Locate the cell with the specified text and output its (X, Y) center coordinate. 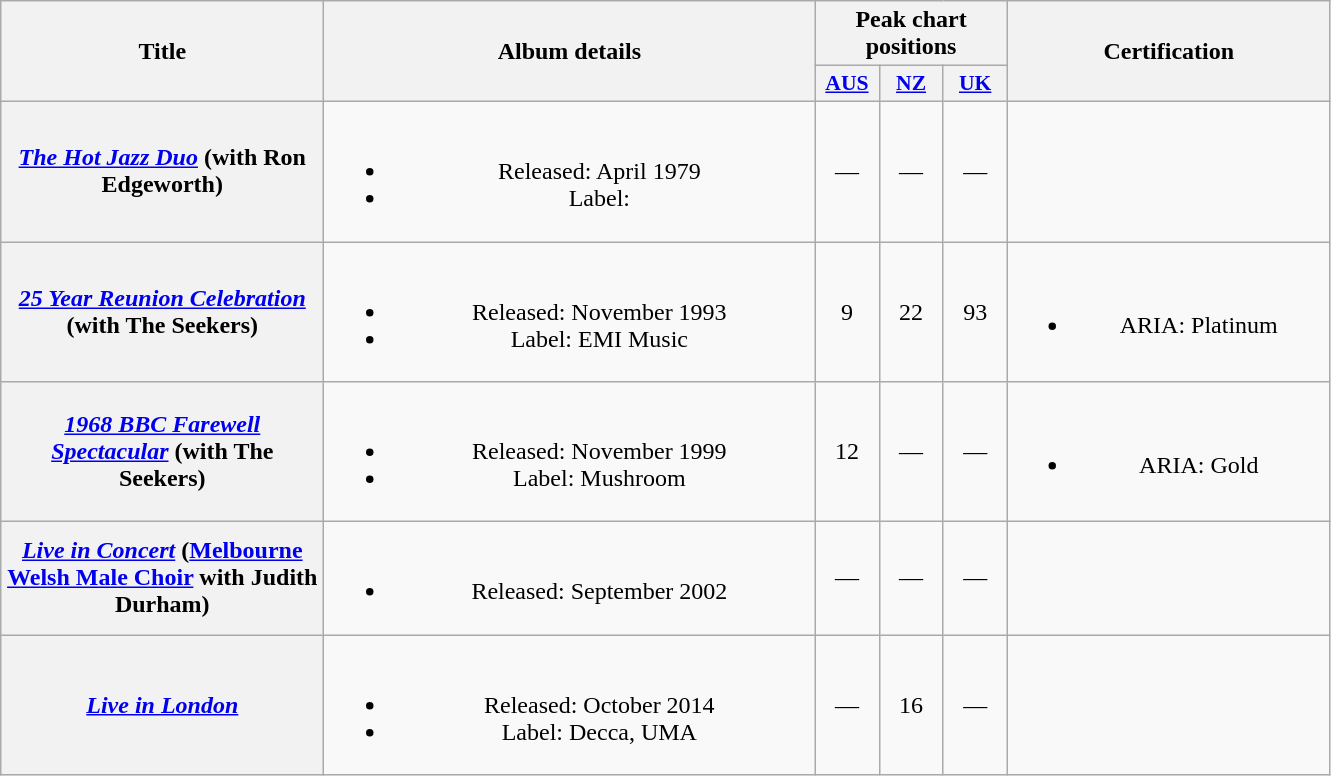
Peak chart positions (911, 34)
Certification (1168, 52)
22 (911, 312)
The Hot Jazz Duo (with Ron Edgeworth) (162, 171)
Released: April 1979Label: (570, 171)
25 Year Reunion Celebration (with The Seekers) (162, 312)
Released: November 1999Label: Mushroom (570, 452)
Released: October 2014Label: Decca, UMA (570, 705)
Title (162, 52)
Album details (570, 52)
93 (975, 312)
Live in Concert (Melbourne Welsh Male Choir with Judith Durham) (162, 578)
9 (847, 312)
UK (975, 84)
ARIA: Gold (1168, 452)
Released: November 1993Label: EMI Music (570, 312)
Released: September 2002 (570, 578)
NZ (911, 84)
1968 BBC Farewell Spectacular (with The Seekers) (162, 452)
Live in London (162, 705)
16 (911, 705)
ARIA: Platinum (1168, 312)
12 (847, 452)
AUS (847, 84)
